For the text-containing cell, return its midpoint in (X, Y) coordinate format. 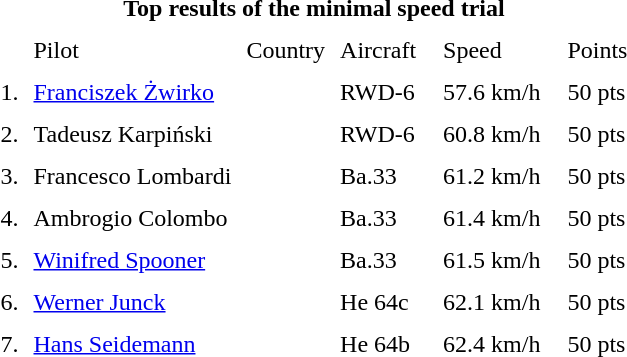
60.8 km/h (498, 134)
Winifred Spooner (132, 260)
Werner Junck (132, 302)
Pilot (132, 50)
61.5 km/h (498, 260)
Ambrogio Colombo (132, 218)
Tadeusz Karpiński (132, 134)
62.1 km/h (498, 302)
Francesco Lombardi (132, 176)
61.2 km/h (498, 176)
Franciszek Żwirko (132, 92)
He 64c (384, 302)
Speed (498, 50)
Aircraft (384, 50)
57.6 km/h (498, 92)
61.4 km/h (498, 218)
Country (286, 50)
